Detect which cell encompasses the target text, then output its [x, y] center coordinate. 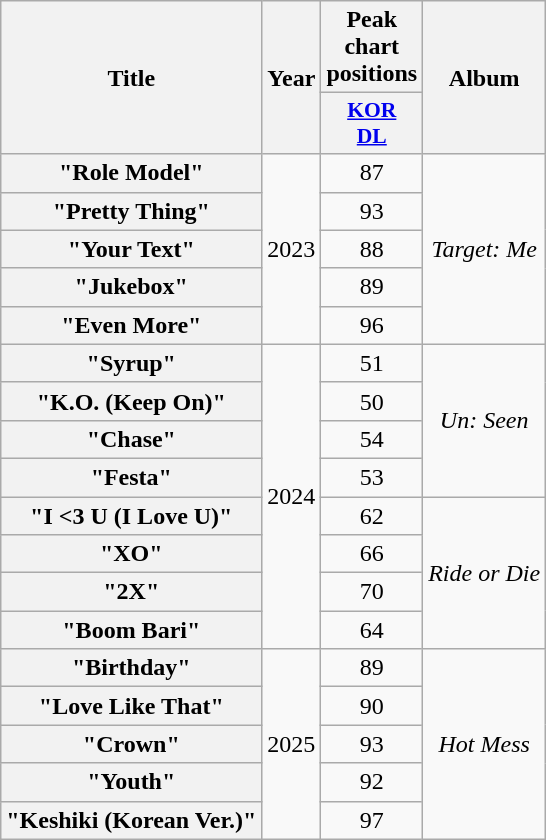
"Love Like That" [132, 706]
53 [372, 477]
96 [372, 325]
"2X" [132, 592]
"Even More" [132, 325]
87 [372, 173]
"Festa" [132, 477]
"Crown" [132, 744]
"Pretty Thing" [132, 211]
"XO" [132, 554]
"K.O. (Keep On)" [132, 401]
Hot Mess [484, 744]
Year [292, 78]
Album [484, 78]
70 [372, 592]
51 [372, 363]
Title [132, 78]
2023 [292, 249]
97 [372, 820]
88 [372, 249]
Ride or Die [484, 572]
92 [372, 782]
62 [372, 515]
64 [372, 630]
"Birthday" [132, 668]
"Chase" [132, 439]
66 [372, 554]
"I <3 U (I Love U)" [132, 515]
2024 [292, 496]
"Boom Bari" [132, 630]
"Jukebox" [132, 287]
90 [372, 706]
"Role Model" [132, 173]
"Keshiki (Korean Ver.)" [132, 820]
Target: Me [484, 249]
54 [372, 439]
50 [372, 401]
"Your Text" [132, 249]
"Youth" [132, 782]
2025 [292, 744]
"Syrup" [132, 363]
Peak chart positions [372, 47]
Un: Seen [484, 420]
KORDL [372, 124]
